Locate the cell with the specified text and output its (X, Y) center coordinate. 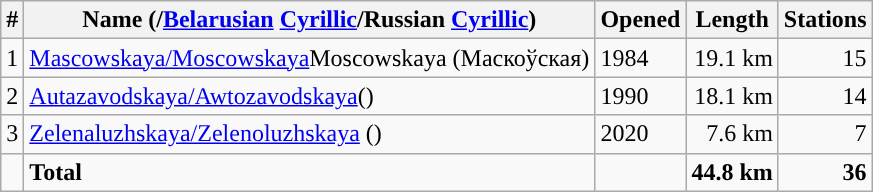
14 (825, 96)
# (12, 20)
44.8 km (732, 172)
2 (12, 96)
1990 (640, 96)
18.1 km (732, 96)
Mascowskaya/MoscowskayaMoscowskaya (Маскоўская) (310, 58)
1984 (640, 58)
Name (/Belarusian Cyrillic/Russian Cyrillic) (310, 20)
19.1 km (732, 58)
36 (825, 172)
1 (12, 58)
Length (732, 20)
Total (310, 172)
Stations (825, 20)
15 (825, 58)
Zelenaluzhskaya/Zelenoluzhskaya () (310, 134)
7 (825, 134)
Autazavodskaya/Awtozavodskaya() (310, 96)
Opened (640, 20)
3 (12, 134)
7.6 km (732, 134)
2020 (640, 134)
